Search for the cell housing the specified text and yield its [x, y] center coordinate. 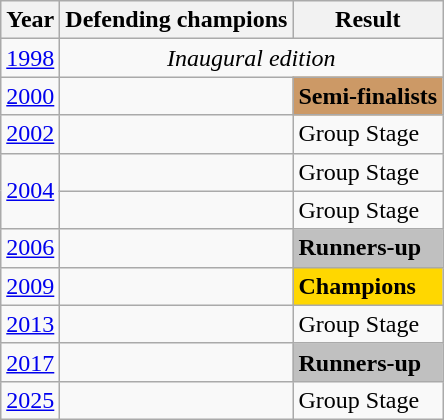
2013 [30, 324]
2000 [30, 96]
2004 [30, 191]
2025 [30, 400]
2006 [30, 248]
Result [368, 20]
Champions [368, 286]
2017 [30, 362]
Defending champions [176, 20]
2002 [30, 134]
2009 [30, 286]
Semi-finalists [368, 96]
Inaugural edition [252, 58]
1998 [30, 58]
Year [30, 20]
